Provide the [X, Y] coordinate of the cell's center where the given text is located.  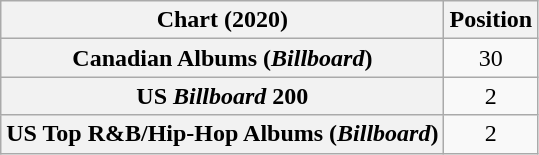
US Top R&B/Hip-Hop Albums (Billboard) [222, 134]
30 [491, 58]
Position [491, 20]
Canadian Albums (Billboard) [222, 58]
US Billboard 200 [222, 96]
Chart (2020) [222, 20]
